Find where the given text appears and provide that cell's center as [X, Y] coordinate. 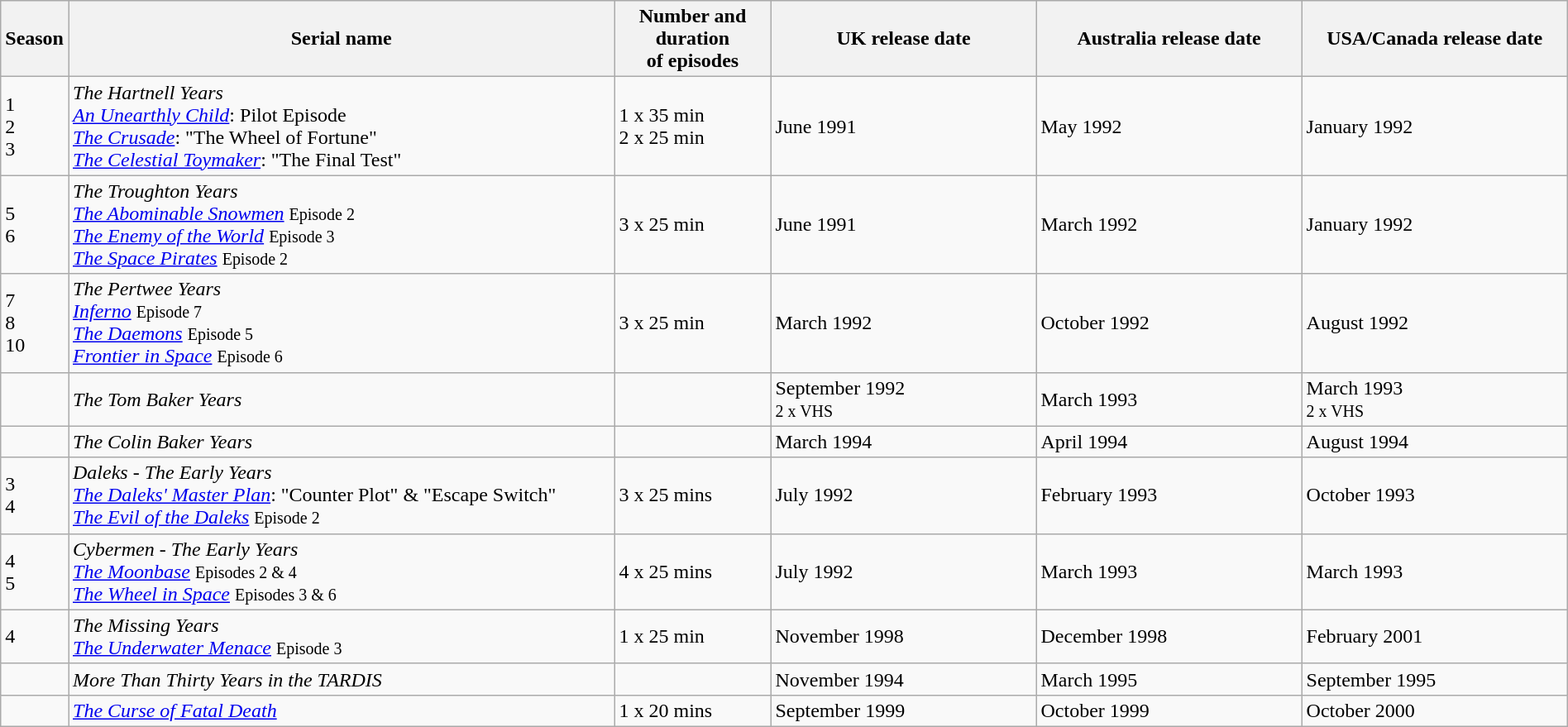
The Hartnell YearsAn Unearthly Child: Pilot EpisodeThe Crusade: "The Wheel of Fortune"The Celestial Toymaker: "The Final Test" [341, 126]
1 x 20 mins [693, 710]
September 1995 [1434, 679]
August 1992 [1434, 323]
The Curse of Fatal Death [341, 710]
7810 [35, 323]
Cybermen - The Early YearsThe Moonbase Episodes 2 & 4The Wheel in Space Episodes 3 & 6 [341, 572]
4 x 25 mins [693, 572]
34 [35, 495]
56 [35, 225]
Australia release date [1169, 39]
The Missing YearsThe Underwater Menace Episode 3 [341, 637]
UK release date [903, 39]
1 x 35 min2 x 25 min [693, 126]
Number and durationof episodes [693, 39]
More Than Thirty Years in the TARDIS [341, 679]
Serial name [341, 39]
October 1999 [1169, 710]
November 1998 [903, 637]
October 2000 [1434, 710]
The Colin Baker Years [341, 442]
May 1992 [1169, 126]
123 [35, 126]
October 1992 [1169, 323]
The Pertwee YearsInferno Episode 7The Daemons Episode 5Frontier in Space Episode 6 [341, 323]
September 19922 x VHS [903, 399]
The Troughton YearsThe Abominable Snowmen Episode 2The Enemy of the World Episode 3The Space Pirates Episode 2 [341, 225]
USA/Canada release date [1434, 39]
August 1994 [1434, 442]
45 [35, 572]
Daleks - The Early YearsThe Daleks' Master Plan: "Counter Plot" & "Escape Switch"The Evil of the Daleks Episode 2 [341, 495]
March 1995 [1169, 679]
4 [35, 637]
The Tom Baker Years [341, 399]
1 x 25 min [693, 637]
3 x 25 mins [693, 495]
September 1999 [903, 710]
March 19932 x VHS [1434, 399]
Season [35, 39]
February 1993 [1169, 495]
April 1994 [1169, 442]
March 1994 [903, 442]
November 1994 [903, 679]
December 1998 [1169, 637]
October 1993 [1434, 495]
February 2001 [1434, 637]
